Pinpoint the cell where the given text exists, returning its [X, Y] midpoint coordinate. 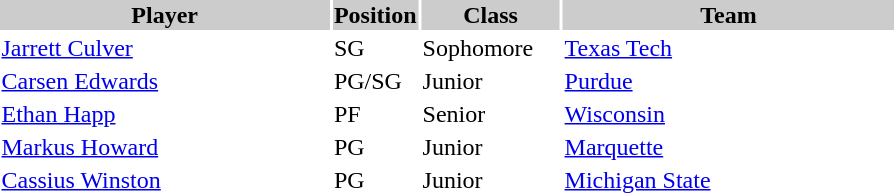
PF [375, 114]
PG/SG [375, 81]
Ethan Happ [164, 114]
Position [375, 15]
Texas Tech [728, 48]
Senior [490, 114]
Markus Howard [164, 147]
Jarrett Culver [164, 48]
Carsen Edwards [164, 81]
Marquette [728, 147]
Wisconsin [728, 114]
Purdue [728, 81]
Sophomore [490, 48]
Class [490, 15]
Player [164, 15]
Team [728, 15]
PG [375, 147]
SG [375, 48]
